Output the (x, y) coordinate of the center of the cell containing the given text.  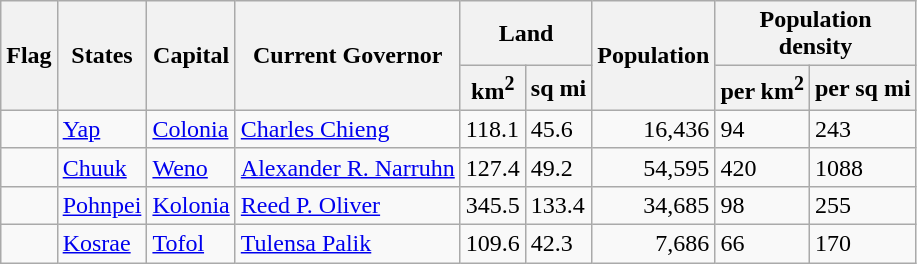
Populationdensity (816, 34)
49.2 (558, 167)
Population (654, 56)
54,595 (654, 167)
45.6 (558, 129)
Colonia (191, 129)
16,436 (654, 129)
Chuuk (102, 167)
133.4 (558, 205)
170 (862, 244)
345.5 (492, 205)
255 (862, 205)
1088 (862, 167)
42.3 (558, 244)
Pohnpei (102, 205)
Weno (191, 167)
118.1 (492, 129)
Capital (191, 56)
per sq mi (862, 88)
Tulensa Palik (348, 244)
Charles Chieng (348, 129)
127.4 (492, 167)
Reed P. Oliver (348, 205)
7,686 (654, 244)
420 (762, 167)
Current Governor (348, 56)
Yap (102, 129)
Kolonia (191, 205)
Tofol (191, 244)
243 (862, 129)
km2 (492, 88)
34,685 (654, 205)
States (102, 56)
per km2 (762, 88)
Land (526, 34)
98 (762, 205)
109.6 (492, 244)
66 (762, 244)
Alexander R. Narruhn (348, 167)
sq mi (558, 88)
Kosrae (102, 244)
94 (762, 129)
Flag (29, 56)
